For the text-containing cell, return its midpoint in [X, Y] coordinate format. 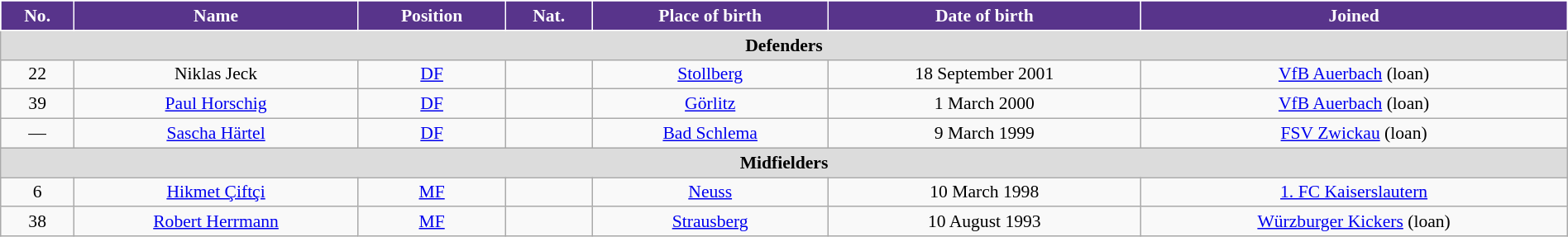
22 [38, 74]
Midfielders [784, 163]
Bad Schlema [710, 134]
Date of birth [984, 16]
Niklas Jeck [217, 74]
Würzburger Kickers (loan) [1354, 222]
Defenders [784, 45]
Position [432, 16]
10 August 1993 [984, 222]
Nat. [549, 16]
Görlitz [710, 104]
18 September 2001 [984, 74]
Sascha Härtel [217, 134]
39 [38, 104]
6 [38, 192]
Paul Horschig [217, 104]
Joined [1354, 16]
1. FC Kaiserslautern [1354, 192]
Stollberg [710, 74]
Neuss [710, 192]
Robert Herrmann [217, 222]
No. [38, 16]
— [38, 134]
Strausberg [710, 222]
38 [38, 222]
Place of birth [710, 16]
10 March 1998 [984, 192]
FSV Zwickau (loan) [1354, 134]
9 March 1999 [984, 134]
Hikmet Çiftçi [217, 192]
1 March 2000 [984, 104]
Name [217, 16]
